Provide the [X, Y] coordinate of the cell's center where the given text is located.  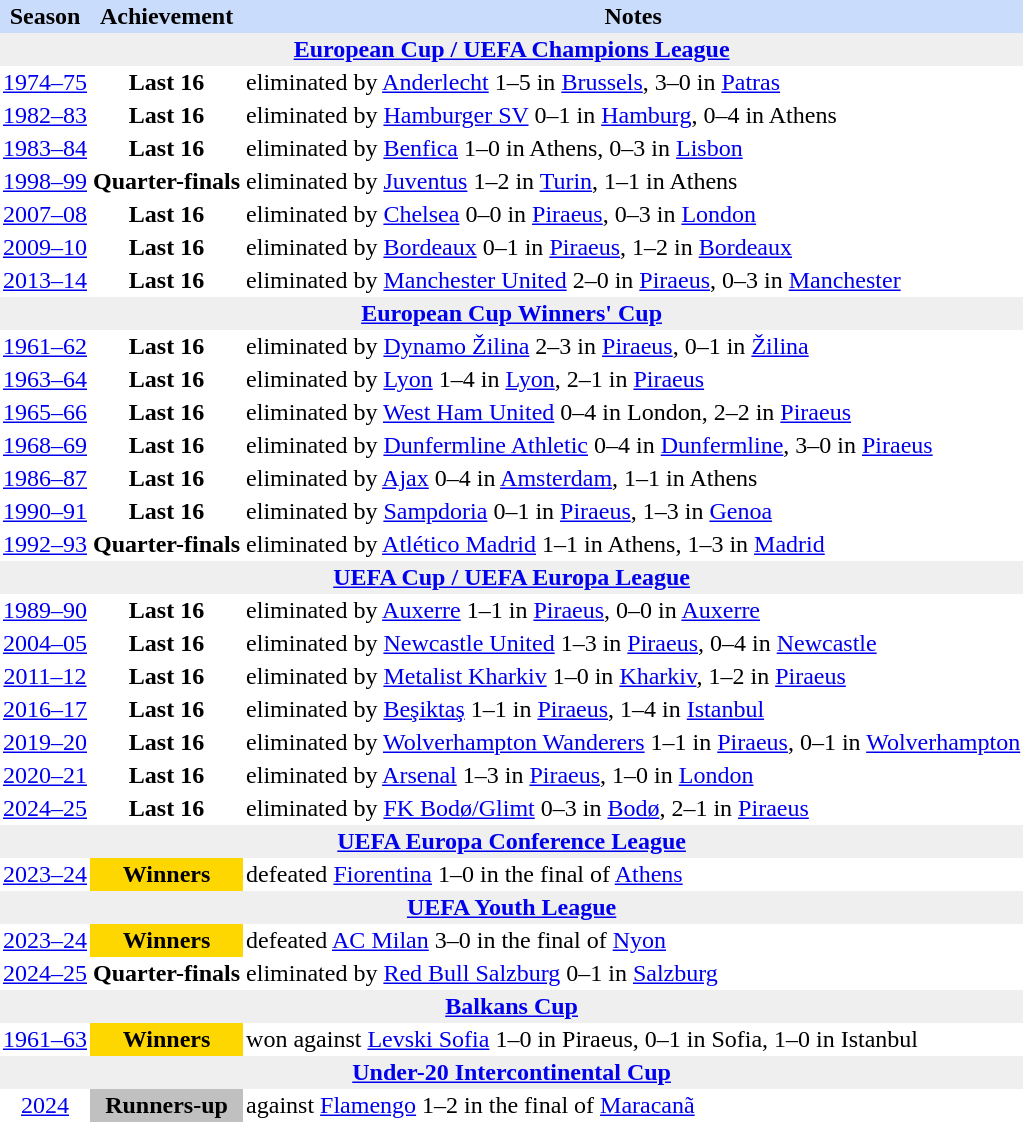
eliminated by Wolverhampton Wanderers 1–1 in Piraeus, 0–1 in Wolverhampton [633, 742]
2019–20 [45, 742]
European Cup / UEFA Champions League [512, 50]
1963–64 [45, 380]
Balkans Cup [512, 1006]
1990–91 [45, 512]
eliminated by Lyon 1–4 in Lyon, 2–1 in Piraeus [633, 380]
1982–83 [45, 116]
1961–63 [45, 1040]
UEFA Cup / UEFA Europa League [512, 578]
eliminated by Hamburger SV 0–1 in Hamburg, 0–4 in Athens [633, 116]
eliminated by Anderlecht 1–5 in Brussels, 3–0 in Patras [633, 82]
eliminated by Juventus 1–2 in Turin, 1–1 in Athens [633, 182]
eliminated by Metalist Kharkiv 1–0 in Kharkiv, 1–2 in Piraeus [633, 676]
Under-20 Intercontinental Cup [512, 1072]
UEFA Youth League [512, 908]
against Flamengo 1–2 in the final of Maracanã [633, 1106]
Notes [633, 16]
eliminated by Bordeaux 0–1 in Piraeus, 1–2 in Bordeaux [633, 248]
eliminated by FK Bodø/Glimt 0–3 in Bodø, 2–1 in Piraeus [633, 808]
2007–08 [45, 214]
eliminated by Ajax 0–4 in Amsterdam, 1–1 in Athens [633, 478]
eliminated by West Ham United 0–4 in London, 2–2 in Piraeus [633, 412]
2009–10 [45, 248]
1998–99 [45, 182]
eliminated by Beşiktaş 1–1 in Piraeus, 1–4 in Istanbul [633, 710]
eliminated by Chelsea 0–0 in Piraeus, 0–3 in London [633, 214]
eliminated by Arsenal 1–3 in Piraeus, 1–0 in London [633, 776]
eliminated by Benfica 1–0 in Athens, 0–3 in Lisbon [633, 148]
eliminated by Manchester United 2–0 in Piraeus, 0–3 in Manchester [633, 280]
Runners-up [166, 1106]
2004–05 [45, 644]
eliminated by Dynamo Žilina 2–3 in Piraeus, 0–1 in Žilina [633, 346]
1974–75 [45, 82]
European Cup Winners' Cup [512, 314]
eliminated by Dunfermline Athletic 0–4 in Dunfermline, 3–0 in Piraeus [633, 446]
eliminated by Newcastle United 1–3 in Piraeus, 0–4 in Newcastle [633, 644]
defeated Fiorentina 1–0 in the final of Athens [633, 874]
1968–69 [45, 446]
2011–12 [45, 676]
2016–17 [45, 710]
2013–14 [45, 280]
eliminated by Auxerre 1–1 in Piraeus, 0–0 in Auxerre [633, 610]
eliminated by Sampdoria 0–1 in Piraeus, 1–3 in Genoa [633, 512]
2024 [45, 1106]
eliminated by Atlético Madrid 1–1 in Athens, 1–3 in Madrid [633, 544]
Achievement [166, 16]
1989–90 [45, 610]
Season [45, 16]
defeated AC Milan 3–0 in the final of Nyon [633, 940]
eliminated by Red Bull Salzburg 0–1 in Salzburg [633, 974]
1983–84 [45, 148]
1961–62 [45, 346]
UEFA Europa Conference League [512, 842]
won against Levski Sofia 1–0 in Piraeus, 0–1 in Sofia, 1–0 in Istanbul [633, 1040]
1965–66 [45, 412]
1992–93 [45, 544]
2020–21 [45, 776]
1986–87 [45, 478]
